From the cell containing the given text, extract its center point as (x, y) coordinate. 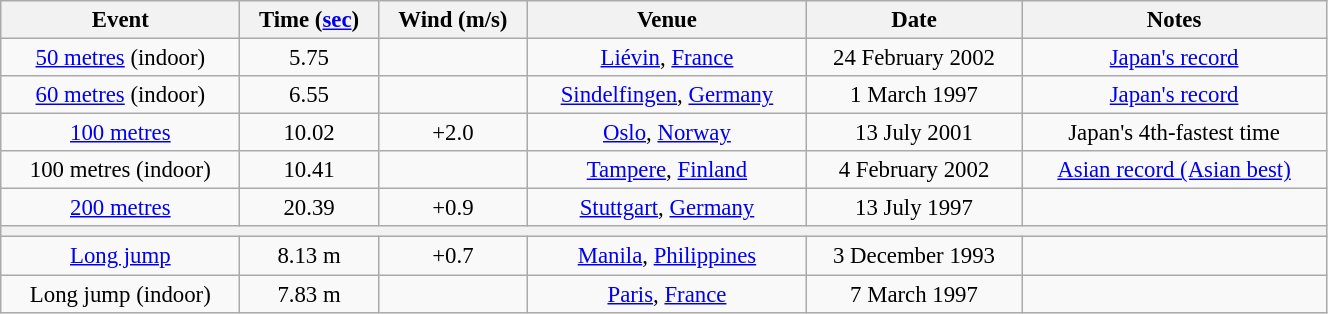
60 metres (indoor) (120, 95)
Paris, France (668, 294)
Event (120, 20)
100 metres (120, 133)
20.39 (309, 208)
Japan's 4th-fastest time (1174, 133)
Venue (668, 20)
Manila, Philippines (668, 256)
Notes (1174, 20)
Long jump (120, 256)
13 July 1997 (914, 208)
200 metres (120, 208)
3 December 1993 (914, 256)
7 March 1997 (914, 294)
Asian record (Asian best) (1174, 170)
8.13 m (309, 256)
Stuttgart, Germany (668, 208)
Oslo, Norway (668, 133)
Time (sec) (309, 20)
24 February 2002 (914, 58)
4 February 2002 (914, 170)
13 July 2001 (914, 133)
Sindelfingen, Germany (668, 95)
6.55 (309, 95)
5.75 (309, 58)
+2.0 (452, 133)
50 metres (indoor) (120, 58)
10.41 (309, 170)
10.02 (309, 133)
+0.9 (452, 208)
7.83 m (309, 294)
100 metres (indoor) (120, 170)
Long jump (indoor) (120, 294)
Date (914, 20)
Tampere, Finland (668, 170)
+0.7 (452, 256)
Wind (m/s) (452, 20)
Liévin, France (668, 58)
1 March 1997 (914, 95)
